Scan for the cell matching the given text and deliver its (x, y) coordinate at center. 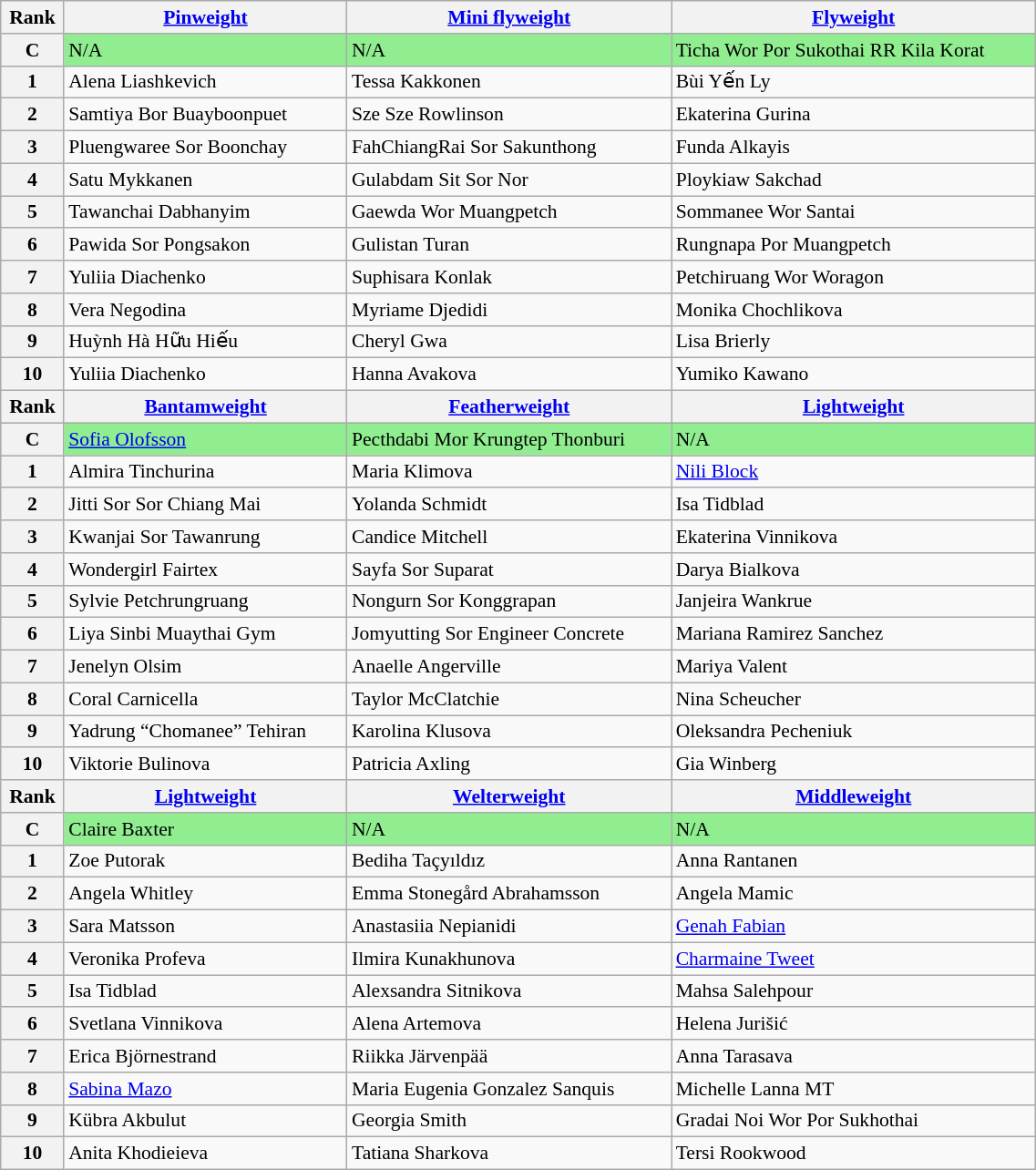
Mariya Valent (854, 667)
Liya Sinbi Muaythai Gym (206, 634)
Oleksandra Pecheniuk (854, 732)
Gradai Noi Wor Por Sukhothai (854, 1121)
Alena Liashkevich (206, 82)
Coral Carnicella (206, 699)
Gulistan Turan (509, 245)
Jomyutting Sor Engineer Concrete (509, 634)
Svetlana Vinnikova (206, 1024)
Nina Scheucher (854, 699)
Yumiko Kawano (854, 375)
Sze Sze Rowlinson (509, 115)
Samtiya Bor Buayboonpuet (206, 115)
Maria Eugenia Gonzalez Sanquis (509, 1089)
Cheryl Gwa (509, 342)
Flyweight (854, 17)
Gia Winberg (854, 765)
Bediha Taçyıldız (509, 861)
Sylvie Petchrungruang (206, 601)
Pinweight (206, 17)
Helena Jurišić (854, 1024)
Anita Khodieieva (206, 1154)
Sayfa Sor Suparat (509, 570)
Genah Fabian (854, 927)
Bùi Yến Ly (854, 82)
Mini flyweight (509, 17)
Anna Tarasava (854, 1056)
Anaelle Angerville (509, 667)
Vera Negodina (206, 310)
Anna Rantanen (854, 861)
Janjeira Wankrue (854, 601)
Middleweight (854, 796)
Nongurn Sor Konggrapan (509, 601)
Almira Tinchurina (206, 472)
Alena Artemova (509, 1024)
Zoe Putorak (206, 861)
Suphisara Konlak (509, 277)
Pluengwaree Sor Boonchay (206, 148)
Erica Björnestrand (206, 1056)
Patricia Axling (509, 765)
Hanna Avakova (509, 375)
Sofia Olofsson (206, 439)
Georgia Smith (509, 1121)
Taylor McClatchie (509, 699)
Claire Baxter (206, 829)
Tawanchai Dabhanyim (206, 212)
Bantamweight (206, 407)
Sara Matsson (206, 927)
Welterweight (509, 796)
Satu Mykkanen (206, 180)
Nili Block (854, 472)
Pawida Sor Pongsakon (206, 245)
Sommanee Wor Santai (854, 212)
Darya Bialkova (854, 570)
Gaewda Wor Muangpetch (509, 212)
Riikka Järvenpää (509, 1056)
Huỳnh Hà Hữu Hiếu (206, 342)
Ekaterina Gurina (854, 115)
Sabina Mazo (206, 1089)
Veronika Profeva (206, 959)
Funda Alkayis (854, 148)
Angela Mamic (854, 894)
Maria Klimova (509, 472)
Mahsa Salehpour (854, 991)
Yadrung “Chomanee” Tehiran (206, 732)
Petchiruang Wor Woragon (854, 277)
Tersi Rookwood (854, 1154)
Alexsandra Sitnikova (509, 991)
Myriame Djedidi (509, 310)
Ilmira Kunakhunova (509, 959)
Kwanjai Sor Tawanrung (206, 537)
Kübra Akbulut (206, 1121)
Wondergirl Fairtex (206, 570)
Jenelyn Olsim (206, 667)
FahChiangRai Sor Sakunthong (509, 148)
Angela Whitley (206, 894)
Gulabdam Sit Sor Nor (509, 180)
Ploykiaw Sakchad (854, 180)
Pecthdabi Mor Krungtep Thonburi (509, 439)
Tatiana Sharkova (509, 1154)
Ekaterina Vinnikova (854, 537)
Candice Mitchell (509, 537)
Emma Stonegård Abrahamsson (509, 894)
Jitti Sor Sor Chiang Mai (206, 505)
Tessa Kakkonen (509, 82)
Anastasiia Nepianidi (509, 927)
Rungnapa Por Muangpetch (854, 245)
Charmaine Tweet (854, 959)
Monika Chochlikova (854, 310)
Karolina Klusova (509, 732)
Yolanda Schmidt (509, 505)
Featherweight (509, 407)
Lisa Brierly (854, 342)
Michelle Lanna MT (854, 1089)
Mariana Ramirez Sanchez (854, 634)
Viktorie Bulinova (206, 765)
Ticha Wor Por Sukothai RR Kila Korat (854, 50)
